Return the [x, y] coordinate for the center point of the cell that contains the specified text.  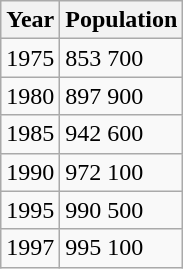
Population [122, 20]
897 900 [122, 96]
1990 [30, 172]
972 100 [122, 172]
Year [30, 20]
853 700 [122, 58]
995 100 [122, 248]
1975 [30, 58]
1980 [30, 96]
1995 [30, 210]
990 500 [122, 210]
942 600 [122, 134]
1997 [30, 248]
1985 [30, 134]
